Pinpoint the cell where the given text exists, returning its (x, y) midpoint coordinate. 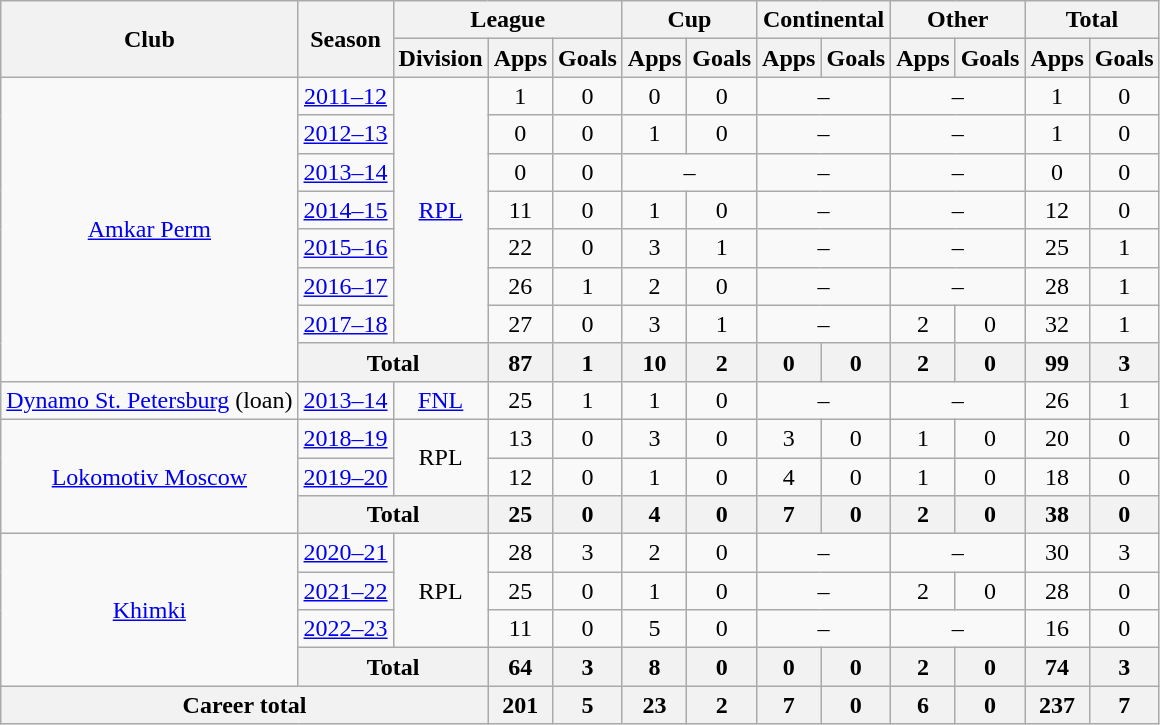
30 (1057, 553)
FNL (440, 400)
2022–23 (346, 629)
237 (1057, 705)
Other (958, 20)
201 (520, 705)
16 (1057, 629)
2019–20 (346, 477)
2012–13 (346, 134)
2018–19 (346, 438)
Dynamo St. Petersburg (loan) (150, 400)
Career total (244, 705)
Division (440, 58)
87 (520, 362)
2014–15 (346, 210)
Amkar Perm (150, 229)
13 (520, 438)
Continental (824, 20)
22 (520, 248)
2011–12 (346, 96)
Cup (689, 20)
2015–16 (346, 248)
2021–22 (346, 591)
27 (520, 324)
2016–17 (346, 286)
32 (1057, 324)
20 (1057, 438)
Lokomotiv Moscow (150, 476)
2020–21 (346, 553)
2017–18 (346, 324)
38 (1057, 515)
18 (1057, 477)
Club (150, 39)
99 (1057, 362)
Khimki (150, 610)
74 (1057, 667)
10 (654, 362)
6 (923, 705)
Season (346, 39)
64 (520, 667)
8 (654, 667)
23 (654, 705)
League (508, 20)
